From the cell containing the given text, extract its center point as (X, Y) coordinate. 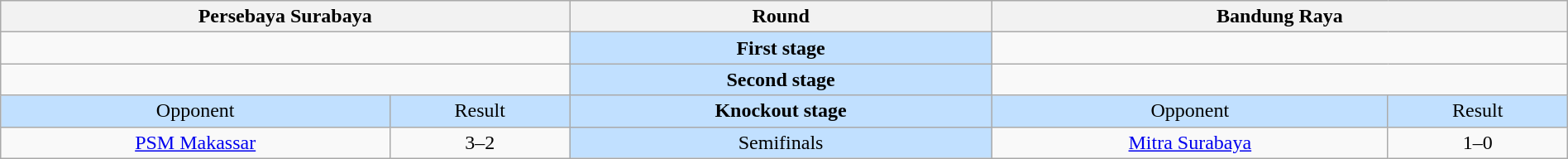
Knockout stage (781, 111)
Mitra Surabaya (1191, 142)
First stage (781, 48)
Second stage (781, 79)
Persebaya Surabaya (285, 17)
Bandung Raya (1280, 17)
Semifinals (781, 142)
1–0 (1477, 142)
3–2 (480, 142)
PSM Makassar (195, 142)
Round (781, 17)
